Identify which cell holds the provided text, then report its (X, Y) central coordinate. 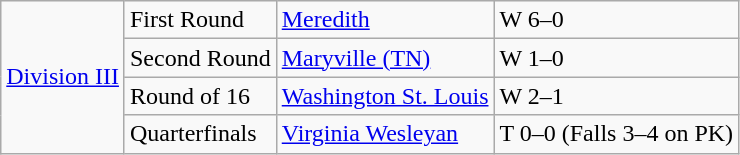
Round of 16 (200, 96)
Quarterfinals (200, 134)
Virginia Wesleyan (385, 134)
Washington St. Louis (385, 96)
Second Round (200, 58)
First Round (200, 20)
W 2–1 (616, 96)
T 0–0 (Falls 3–4 on PK) (616, 134)
Meredith (385, 20)
Division III (63, 77)
W 1–0 (616, 58)
W 6–0 (616, 20)
Maryville (TN) (385, 58)
